Search for the cell housing the specified text and yield its [X, Y] center coordinate. 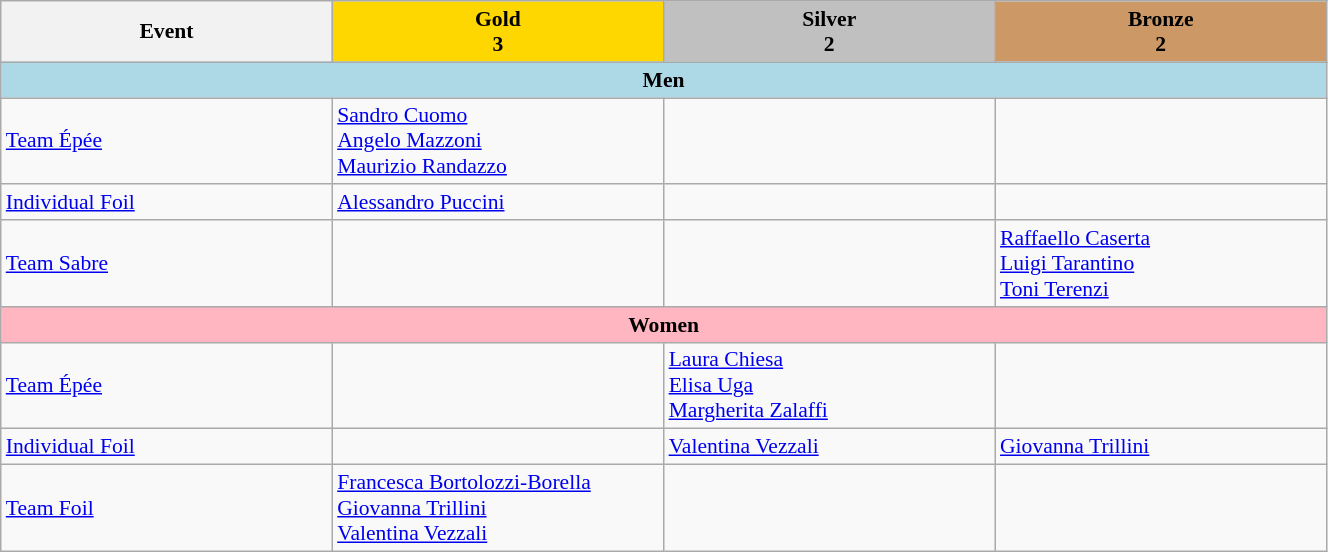
Bronze2 [1160, 32]
Event [166, 32]
Team Sabre [166, 264]
Women [664, 325]
Sandro CuomoAngelo MazzoniMaurizio Randazzo [498, 142]
Laura ChiesaElisa UgaMargherita Zalaffi [830, 386]
Valentina Vezzali [830, 447]
Raffaello CasertaLuigi TarantinoToni Terenzi [1160, 264]
Silver2 [830, 32]
Francesca Bortolozzi-BorellaGiovanna TrilliniValentina Vezzali [498, 508]
Team Foil [166, 508]
Giovanna Trillini [1160, 447]
Alessandro Puccini [498, 203]
Gold3 [498, 32]
Men [664, 80]
